For the text-containing cell, return its midpoint in [X, Y] coordinate format. 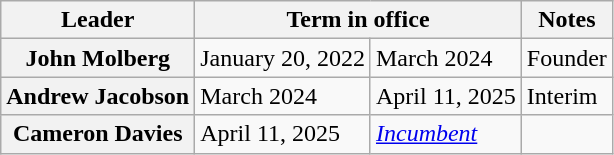
Interim [566, 96]
Founder [566, 58]
John Molberg [98, 58]
January 20, 2022 [283, 58]
Incumbent [446, 134]
Leader [98, 20]
Notes [566, 20]
Cameron Davies [98, 134]
Andrew Jacobson [98, 96]
Term in office [358, 20]
